Identify which cell holds the provided text, then report its [X, Y] central coordinate. 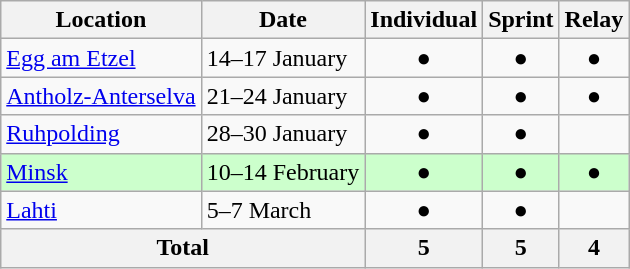
5–7 March [283, 210]
14–17 January [283, 58]
Relay [594, 20]
Ruhpolding [101, 134]
Egg am Etzel [101, 58]
28–30 January [283, 134]
Sprint [521, 20]
Minsk [101, 172]
Individual [424, 20]
Total [183, 248]
Antholz-Anterselva [101, 96]
Location [101, 20]
4 [594, 248]
Lahti [101, 210]
Date [283, 20]
21–24 January [283, 96]
10–14 February [283, 172]
